Extract the (X, Y) coordinate from the center of the cell holding the provided text.  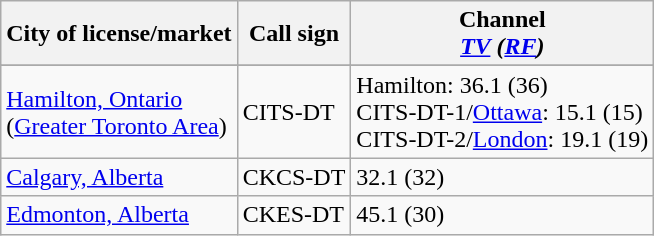
Call sign (294, 34)
CKES-DT (294, 215)
Calgary, Alberta (119, 177)
ChannelTV (RF) (502, 34)
CITS-DT (294, 112)
CKCS-DT (294, 177)
45.1 (30) (502, 215)
32.1 (32) (502, 177)
Hamilton: 36.1 (36)CITS-DT-1/Ottawa: 15.1 (15)CITS-DT-2/London: 19.1 (19) (502, 112)
City of license/market (119, 34)
Hamilton, Ontario(Greater Toronto Area) (119, 112)
Edmonton, Alberta (119, 215)
